Locate the cell with the specified text and output its (x, y) center coordinate. 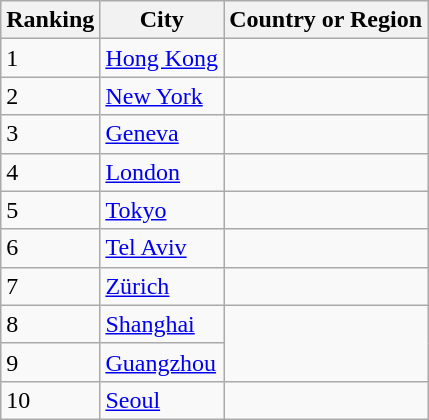
Ranking (50, 20)
Hong Kong (162, 58)
City (162, 20)
Seoul (162, 400)
10 (50, 400)
8 (50, 324)
New York (162, 96)
Shanghai (162, 324)
Tel Aviv (162, 248)
1 (50, 58)
3 (50, 134)
5 (50, 210)
7 (50, 286)
Zürich (162, 286)
Geneva (162, 134)
4 (50, 172)
6 (50, 248)
9 (50, 362)
Guangzhou (162, 362)
Tokyo (162, 210)
2 (50, 96)
London (162, 172)
Country or Region (326, 20)
